For the text-containing cell, return its midpoint in [X, Y] coordinate format. 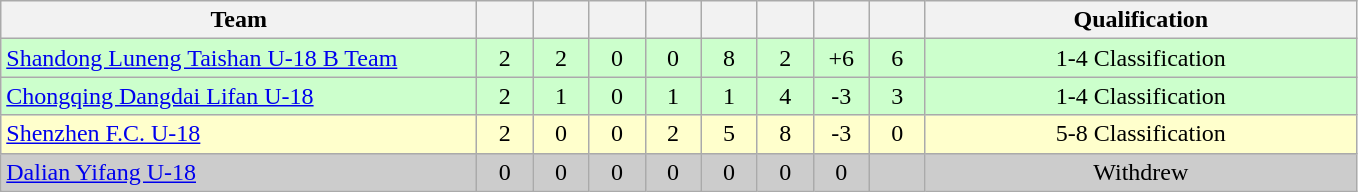
Chongqing Dangdai Lifan U-18 [239, 96]
5-8 Classification [1140, 134]
6 [897, 58]
3 [897, 96]
+6 [841, 58]
4 [785, 96]
Shandong Luneng Taishan U-18 B Team [239, 58]
Dalian Yifang U-18 [239, 172]
Qualification [1140, 20]
5 [729, 134]
Shenzhen F.C. U-18 [239, 134]
Team [239, 20]
Withdrew [1140, 172]
